Extract the (X, Y) coordinate from the center of the cell holding the provided text.  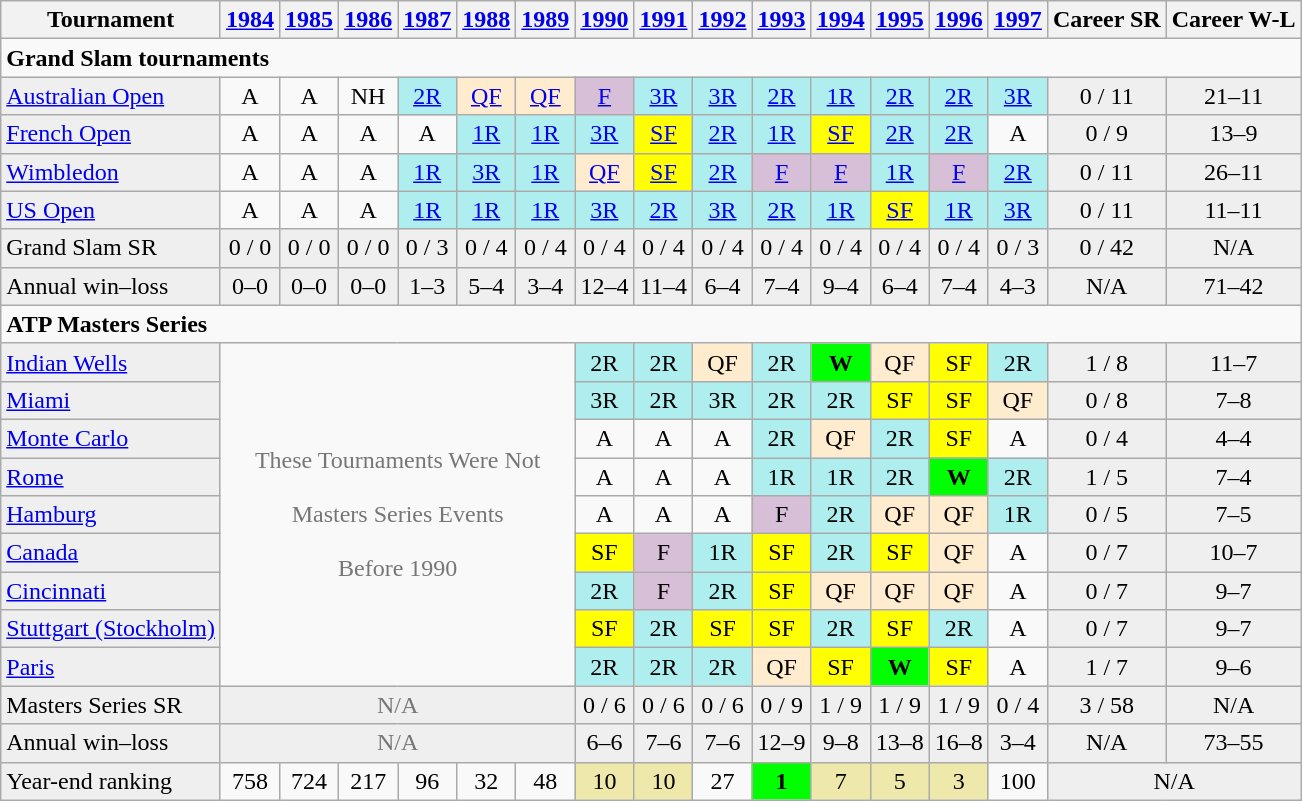
12–9 (782, 743)
10–7 (1234, 553)
7–8 (1234, 400)
1986 (368, 20)
3 (958, 781)
12–4 (604, 286)
Stuttgart (Stockholm) (111, 629)
9–4 (840, 286)
1992 (722, 20)
32 (486, 781)
71–42 (1234, 286)
Hamburg (111, 515)
1 / 7 (1106, 667)
16–8 (958, 743)
9–8 (840, 743)
48 (546, 781)
Wimbledon (111, 172)
ATP Masters Series (651, 324)
4–3 (1018, 286)
4–4 (1234, 438)
0 / 5 (1106, 515)
Australian Open (111, 96)
Canada (111, 553)
11–11 (1234, 210)
96 (428, 781)
Monte Carlo (111, 438)
27 (722, 781)
73–55 (1234, 743)
5–4 (486, 286)
1987 (428, 20)
6–6 (604, 743)
1990 (604, 20)
9–6 (1234, 667)
1993 (782, 20)
1997 (1018, 20)
1 (782, 781)
Year-end ranking (111, 781)
These Tournaments Were NotMasters Series EventsBefore 1990 (397, 514)
7 (840, 781)
1995 (900, 20)
Cincinnati (111, 591)
Indian Wells (111, 362)
French Open (111, 134)
Grand Slam SR (111, 248)
1994 (840, 20)
5 (900, 781)
13–9 (1234, 134)
Paris (111, 667)
Rome (111, 477)
1 / 5 (1106, 477)
1985 (310, 20)
US Open (111, 210)
1–3 (428, 286)
Masters Series SR (111, 705)
217 (368, 781)
100 (1018, 781)
7–5 (1234, 515)
1996 (958, 20)
Career W-L (1234, 20)
0 / 8 (1106, 400)
13–8 (900, 743)
0 / 42 (1106, 248)
1991 (664, 20)
NH (368, 96)
21–11 (1234, 96)
Miami (111, 400)
1984 (250, 20)
11–7 (1234, 362)
1989 (546, 20)
Career SR (1106, 20)
Grand Slam tournaments (651, 58)
1 / 8 (1106, 362)
3 / 58 (1106, 705)
758 (250, 781)
724 (310, 781)
11–4 (664, 286)
Tournament (111, 20)
1988 (486, 20)
26–11 (1234, 172)
